For the text-containing cell, return its midpoint in (x, y) coordinate format. 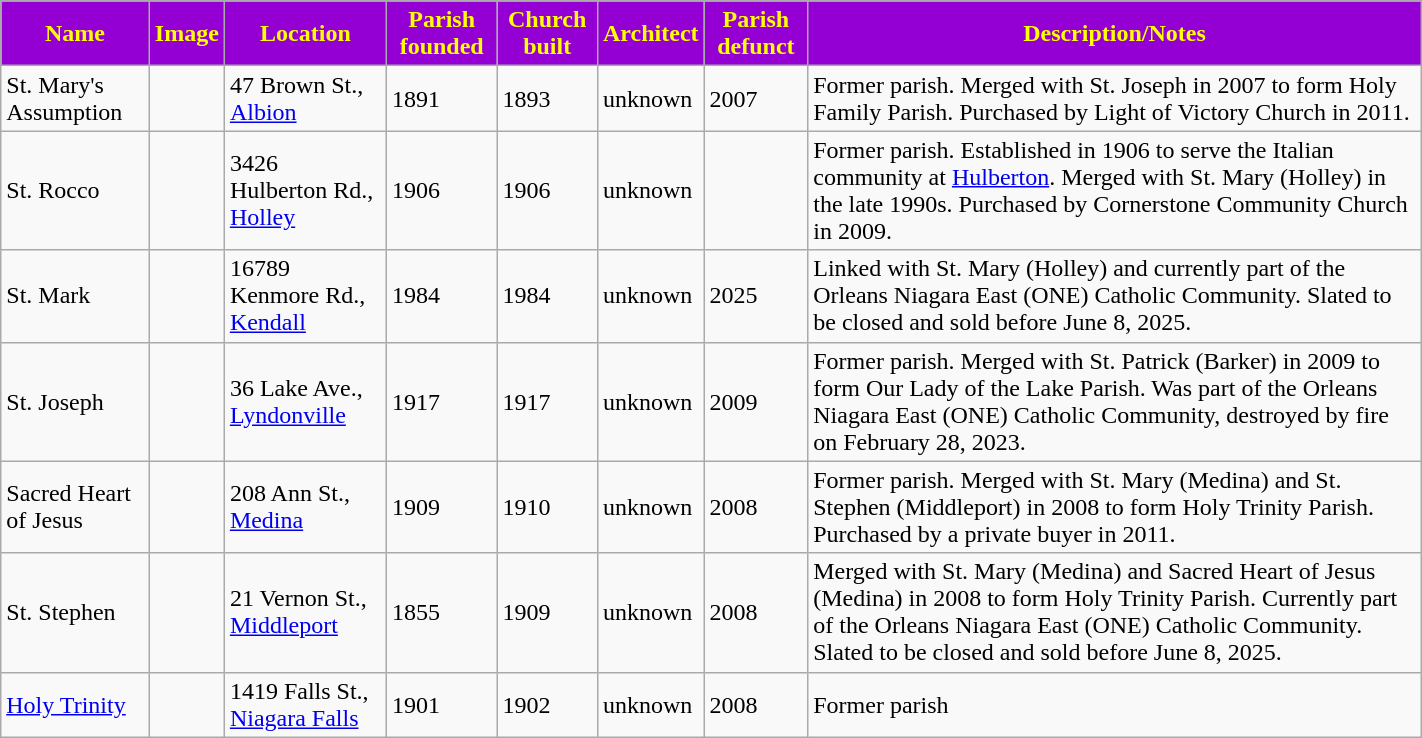
Image (186, 34)
St. Rocco (76, 190)
Holy Trinity (76, 704)
2009 (756, 402)
208 Ann St., Medina (305, 507)
Name (76, 34)
Architect (650, 34)
Parish defunct (756, 34)
2025 (756, 296)
Former parish. Merged with St. Mary (Medina) and St. Stephen (Middleport) in 2008 to form Holy Trinity Parish. Purchased by a private buyer in 2011. (1115, 507)
47 Brown St., Albion (305, 98)
St. Mary's Assumption (76, 98)
1855 (442, 612)
Church built (548, 34)
St. Joseph (76, 402)
Parish founded (442, 34)
21 Vernon St., Middleport (305, 612)
3426 Hulberton Rd., Holley (305, 190)
1902 (548, 704)
Location (305, 34)
2007 (756, 98)
St. Stephen (76, 612)
16789 Kenmore Rd., Kendall (305, 296)
36 Lake Ave., Lyndonville (305, 402)
Description/Notes (1115, 34)
St. Mark (76, 296)
1901 (442, 704)
Former parish. Merged with St. Joseph in 2007 to form Holy Family Parish. Purchased by Light of Victory Church in 2011. (1115, 98)
1891 (442, 98)
Former parish (1115, 704)
Sacred Heart of Jesus (76, 507)
1910 (548, 507)
1893 (548, 98)
1419 Falls St., Niagara Falls (305, 704)
